From the cell containing the given text, extract its center point as (X, Y) coordinate. 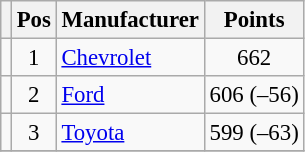
Chevrolet (130, 58)
Ford (130, 95)
2 (34, 95)
1 (34, 58)
3 (34, 133)
662 (254, 58)
606 (–56) (254, 95)
Pos (34, 20)
Manufacturer (130, 20)
599 (–63) (254, 133)
Toyota (130, 133)
Points (254, 20)
